Return the [X, Y] coordinate for the center point of the cell that contains the specified text.  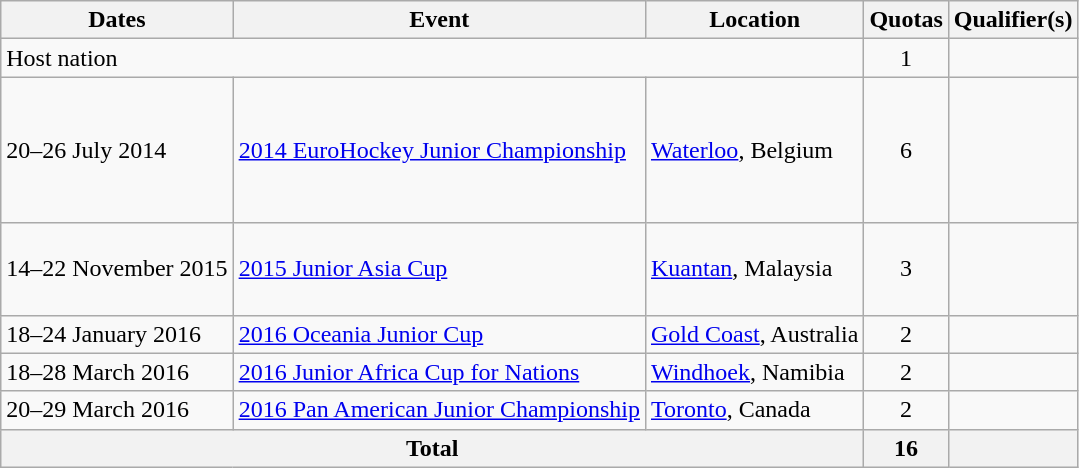
Host nation [432, 58]
2016 Oceania Junior Cup [439, 334]
Waterloo, Belgium [754, 150]
Windhoek, Namibia [754, 372]
3 [906, 269]
1 [906, 58]
18–24 January 2016 [117, 334]
Event [439, 20]
Dates [117, 20]
20–26 July 2014 [117, 150]
Gold Coast, Australia [754, 334]
2015 Junior Asia Cup [439, 269]
2016 Junior Africa Cup for Nations [439, 372]
Toronto, Canada [754, 410]
14–22 November 2015 [117, 269]
16 [906, 448]
Location [754, 20]
2014 EuroHockey Junior Championship [439, 150]
6 [906, 150]
Quotas [906, 20]
Kuantan, Malaysia [754, 269]
Qualifier(s) [1013, 20]
2016 Pan American Junior Championship [439, 410]
20–29 March 2016 [117, 410]
18–28 March 2016 [117, 372]
Total [432, 448]
